Search for the cell housing the specified text and yield its (x, y) center coordinate. 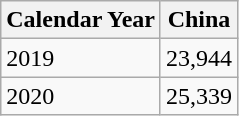
Calendar Year (81, 20)
2020 (81, 96)
China (198, 20)
25,339 (198, 96)
2019 (81, 58)
23,944 (198, 58)
